Identify which cell holds the provided text, then report its [X, Y] central coordinate. 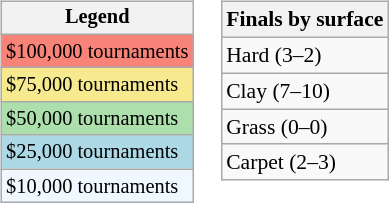
Carpet (2–3) [304, 162]
Legend [97, 18]
Hard (3–2) [304, 55]
$50,000 tournaments [97, 119]
$10,000 tournaments [97, 186]
$25,000 tournaments [97, 152]
Grass (0–0) [304, 127]
Clay (7–10) [304, 91]
$75,000 tournaments [97, 85]
Finals by surface [304, 20]
$100,000 tournaments [97, 51]
